Determine the [X, Y] coordinate at the center of the cell enclosing the given text.  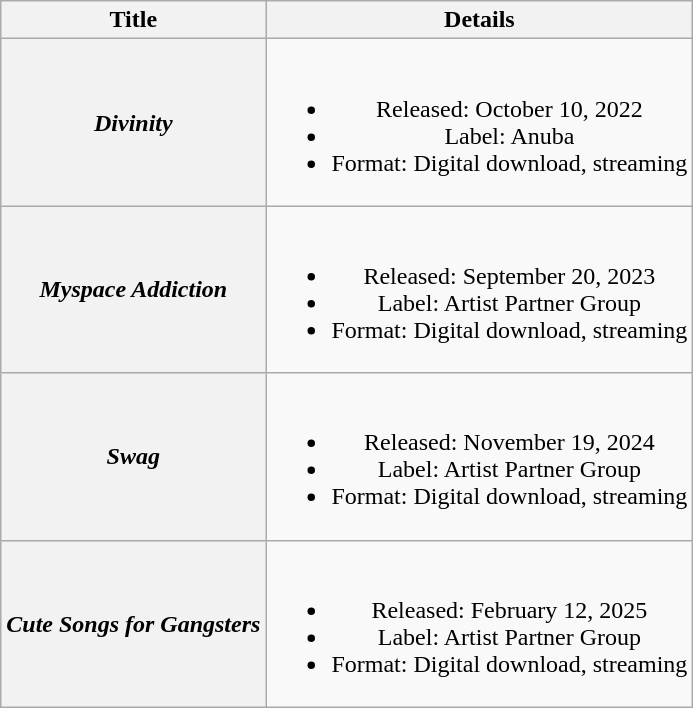
Details [480, 20]
Released: February 12, 2025Label: Artist Partner GroupFormat: Digital download, streaming [480, 624]
Released: November 19, 2024Label: Artist Partner GroupFormat: Digital download, streaming [480, 456]
Divinity [134, 122]
Released: September 20, 2023Label: Artist Partner GroupFormat: Digital download, streaming [480, 290]
Title [134, 20]
Swag [134, 456]
Cute Songs for Gangsters [134, 624]
Myspace Addiction [134, 290]
Released: October 10, 2022Label: AnubaFormat: Digital download, streaming [480, 122]
